From the cell containing the given text, extract its center point as (X, Y) coordinate. 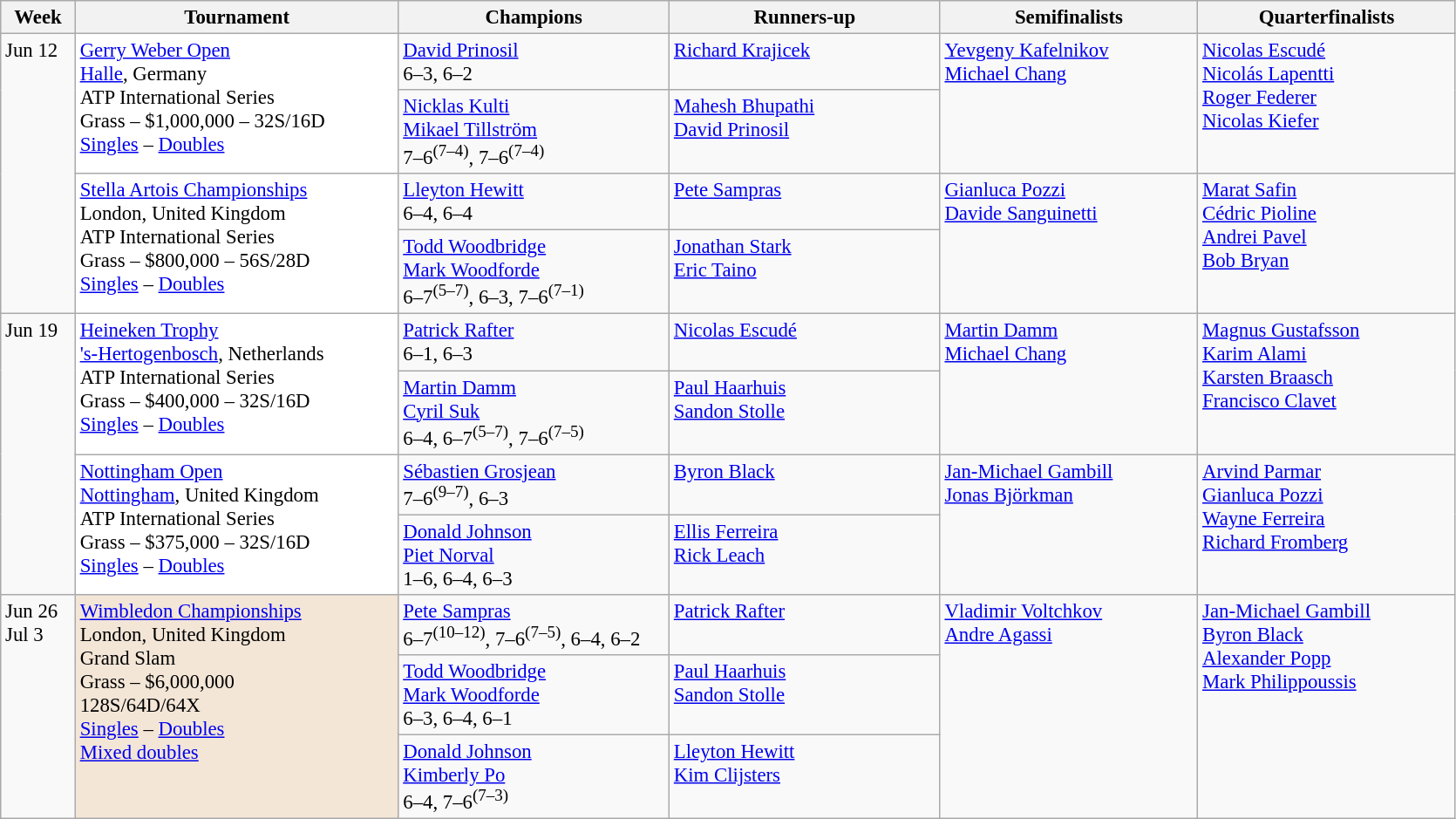
Nicklas Kulti Mikael Tillström7–6(7–4), 7–6(7–4) (534, 132)
Ellis Ferreira Rick Leach (806, 555)
Jun 26Jul 3 (38, 706)
Pete Sampras (806, 202)
David Prinosil6–3, 6–2 (534, 63)
Gerry Weber Open Halle, GermanyATP International SeriesGrass – $1,000,000 – 32S/16DSingles – Doubles (237, 105)
Vladimir Voltchkov Andre Agassi (1069, 706)
Runners-up (806, 17)
Nicolas Escudé Nicolás Lapentti Roger Federer Nicolas Kiefer (1327, 105)
Donald Johnson Kimberly Po6–4, 7–6(7–3) (534, 776)
Mahesh Bhupathi David Prinosil (806, 132)
Jan-Michael Gambill Byron Black Alexander Popp Mark Philippoussis (1327, 706)
Sébastien Grosjean7–6(9–7), 6–3 (534, 485)
Marat Safin Cédric Pioline Andrei Pavel Bob Bryan (1327, 244)
Week (38, 17)
Jan-Michael Gambill Jonas Björkman (1069, 525)
Todd Woodbridge Mark Woodforde6–7(5–7), 6–3, 7–6(7–1) (534, 272)
Magnus Gustafsson Karim Alami Karsten Braasch Francisco Clavet (1327, 384)
Donald Johnson Piet Norval1–6, 6–4, 6–3 (534, 555)
Yevgeny Kafelnikov Michael Chang (1069, 105)
Lleyton Hewitt6–4, 6–4 (534, 202)
Jonathan Stark Eric Taino (806, 272)
Nicolas Escudé (806, 342)
Stella Artois Championships London, United KingdomATP International SeriesGrass – $800,000 – 56S/28DSingles – Doubles (237, 244)
Todd Woodbridge Mark Woodforde6–3, 6–4, 6–1 (534, 695)
Jun 19 (38, 454)
Wimbledon Championships London, United KingdomGrand SlamGrass – $6,000,000128S/64D/64XSingles – Doubles Mixed doubles (237, 706)
Richard Krajicek (806, 63)
Quarterfinalists (1327, 17)
Lleyton Hewitt Kim Clijsters (806, 776)
Gianluca Pozzi Davide Sanguinetti (1069, 244)
Patrick Rafter (806, 624)
Jun 12 (38, 174)
Nottingham Open Nottingham, United KingdomATP International SeriesGrass – $375,000 – 32S/16DSingles – Doubles (237, 525)
Heineken Trophy 's-Hertogenbosch, NetherlandsATP International SeriesGrass – $400,000 – 32S/16DSingles – Doubles (237, 384)
Tournament (237, 17)
Martin Damm Michael Chang (1069, 384)
Martin Damm Cyril Suk6–4, 6–7(5–7), 7–6(7–5) (534, 413)
Byron Black (806, 485)
Arvind Parmar Gianluca Pozzi Wayne Ferreira Richard Fromberg (1327, 525)
Pete Sampras6–7(10–12), 7–6(7–5), 6–4, 6–2 (534, 624)
Champions (534, 17)
Semifinalists (1069, 17)
Patrick Rafter6–1, 6–3 (534, 342)
